Locate the cell with the specified text and output its (X, Y) center coordinate. 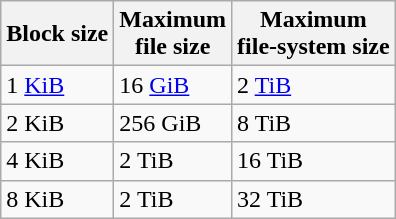
8 TiB (314, 123)
4 KiB (58, 161)
256 GiB (173, 123)
Maximumfile size (173, 34)
8 KiB (58, 199)
1 KiB (58, 85)
Maximumfile-system size (314, 34)
16 TiB (314, 161)
Block size (58, 34)
32 TiB (314, 199)
2 KiB (58, 123)
16 GiB (173, 85)
